Search for the cell housing the specified text and yield its (x, y) center coordinate. 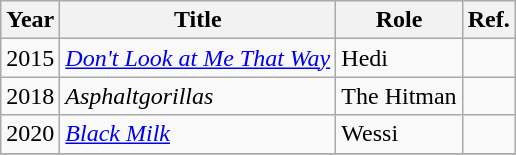
Black Milk (198, 134)
Hedi (399, 58)
Title (198, 20)
Wessi (399, 134)
Don't Look at Me That Way (198, 58)
2015 (30, 58)
The Hitman (399, 96)
2020 (30, 134)
Role (399, 20)
Year (30, 20)
2018 (30, 96)
Asphaltgorillas (198, 96)
Ref. (488, 20)
